Pinpoint the cell where the given text exists, returning its (x, y) midpoint coordinate. 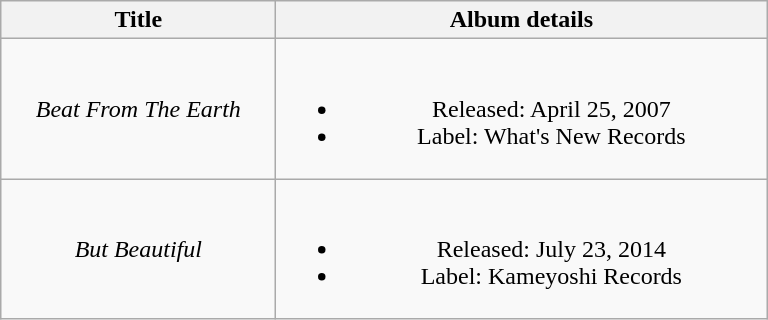
Released: July 23, 2014Label: Kameyoshi Records (522, 249)
Released: April 25, 2007Label: What's New Records (522, 109)
But Beautiful (138, 249)
Title (138, 20)
Beat From The Earth (138, 109)
Album details (522, 20)
